Return (X, Y) of the center of cell containing provided text 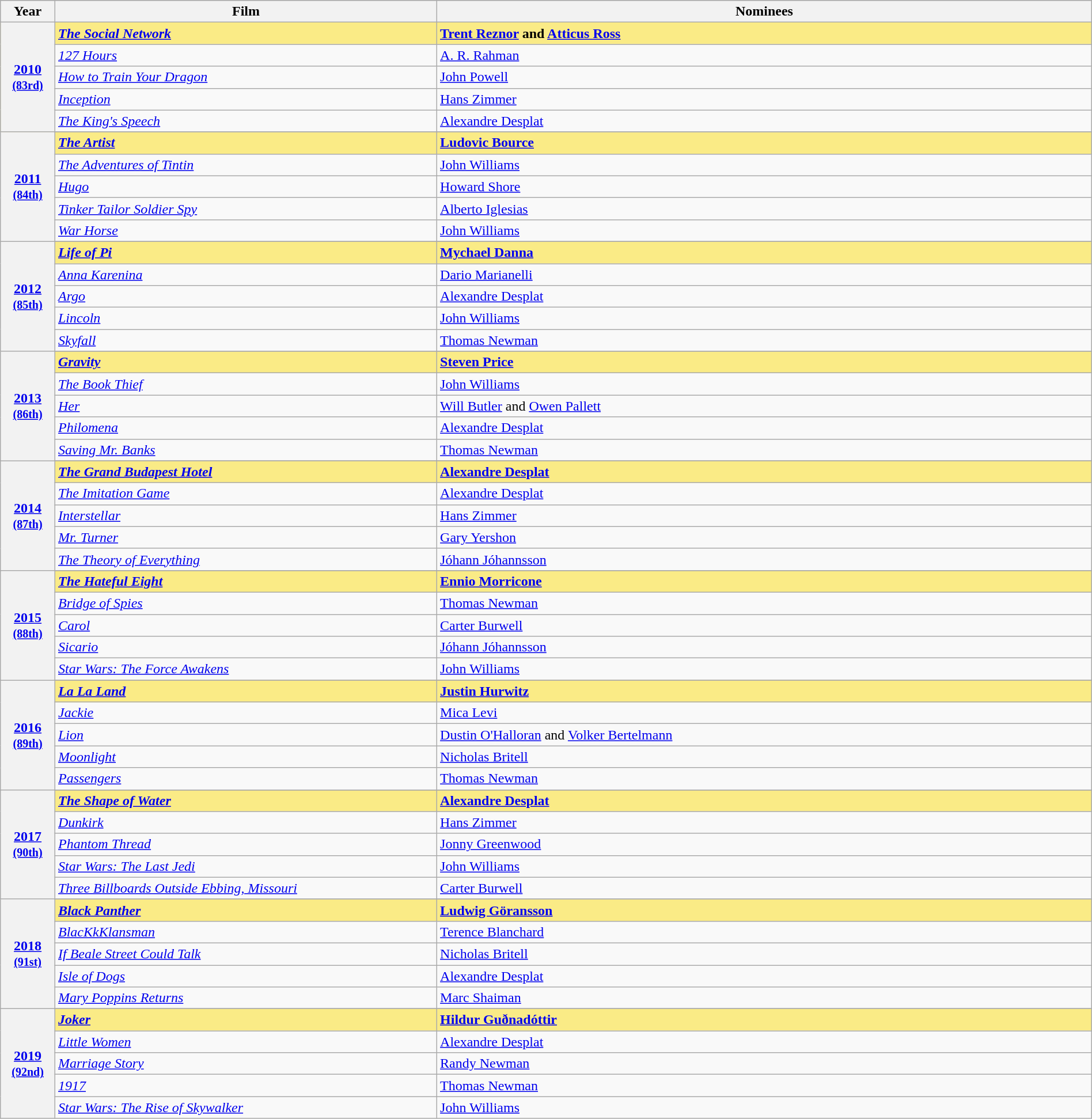
Philomena (245, 428)
The Social Network (245, 33)
Mary Poppins Returns (245, 998)
2013(86th) (28, 406)
Jackie (245, 713)
Star Wars: The Force Awakens (245, 669)
A. R. Rahman (765, 55)
Tinker Tailor Soldier Spy (245, 208)
La La Land (245, 691)
Lincoln (245, 318)
Marriage Story (245, 1064)
Life of Pi (245, 252)
The Book Thief (245, 384)
If Beale Street Could Talk (245, 954)
Ludovic Bource (765, 143)
Skyfall (245, 340)
Jonny Greenwood (765, 844)
Three Billboards Outside Ebbing, Missouri (245, 888)
Interstellar (245, 515)
2015(88th) (28, 625)
Black Panther (245, 910)
Mr. Turner (245, 537)
Moonlight (245, 757)
Argo (245, 297)
Hildur Guðnadóttir (765, 1020)
The Imitation Game (245, 494)
2014(87th) (28, 515)
Dario Marianelli (765, 275)
Saving Mr. Banks (245, 450)
Dunkirk (245, 822)
Justin Hurwitz (765, 691)
1917 (245, 1086)
Randy Newman (765, 1064)
Isle of Dogs (245, 976)
Hugo (245, 187)
Trent Reznor and Atticus Ross (765, 33)
Bridge of Spies (245, 603)
Dustin O'Halloran and Volker Bertelmann (765, 735)
Lion (245, 735)
The King's Speech (245, 121)
Terence Blanchard (765, 932)
2018(91st) (28, 954)
The Grand Budapest Hotel (245, 472)
2016(89th) (28, 735)
John Powell (765, 77)
Film (245, 12)
Ennio Morricone (765, 581)
Little Women (245, 1042)
2012(85th) (28, 296)
2019(92nd) (28, 1064)
2017(90th) (28, 844)
Carol (245, 625)
Sicario (245, 647)
Mychael Danna (765, 252)
2011(84th) (28, 187)
The Artist (245, 143)
127 Hours (245, 55)
Mica Levi (765, 713)
Gary Yershon (765, 537)
Ludwig Göransson (765, 910)
Passengers (245, 779)
The Adventures of Tintin (245, 165)
The Hateful Eight (245, 581)
The Theory of Everything (245, 559)
Her (245, 406)
Nominees (765, 12)
Alberto Iglesias (765, 208)
Star Wars: The Rise of Skywalker (245, 1107)
Will Butler and Owen Pallett (765, 406)
Star Wars: The Last Jedi (245, 866)
Anna Karenina (245, 275)
Joker (245, 1020)
Steven Price (765, 362)
Inception (245, 99)
Howard Shore (765, 187)
How to Train Your Dragon (245, 77)
BlacKkKlansman (245, 932)
Phantom Thread (245, 844)
The Shape of Water (245, 801)
2010(83rd) (28, 77)
Marc Shaiman (765, 998)
Gravity (245, 362)
Year (28, 12)
War Horse (245, 230)
